Return the (X, Y) coordinate for the center point of the cell that contains the specified text.  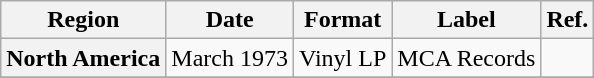
March 1973 (230, 58)
North America (84, 58)
Ref. (568, 20)
Region (84, 20)
Vinyl LP (342, 58)
Date (230, 20)
MCA Records (466, 58)
Label (466, 20)
Format (342, 20)
